From the cell containing the given text, extract its center point as (X, Y) coordinate. 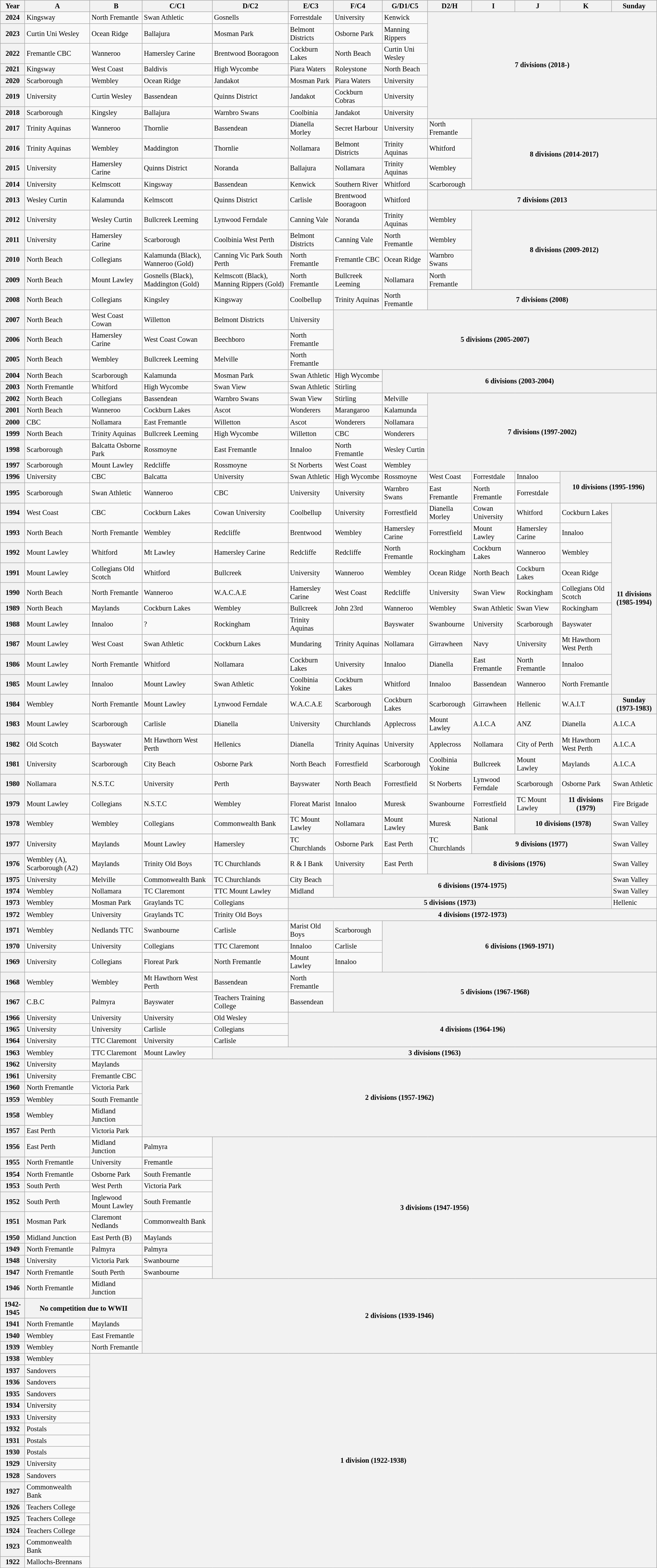
I (493, 6)
G/D1/C5 (405, 6)
Maddington (177, 148)
Hamersley (250, 844)
TTC Mount Lawley (250, 891)
2000 (12, 422)
1940 (12, 1336)
1923 (12, 1546)
8 divisions (2014-2017) (564, 154)
Floreat Marist (310, 804)
3 divisions (1947-1956) (435, 1208)
1956 (12, 1147)
Mallochs-Brennans (58, 1562)
2013 (12, 200)
1968 (12, 982)
Inglewood Mount Lawley (116, 1202)
2020 (12, 81)
7 divisions (2018-) (542, 65)
1992 (12, 553)
11 divisions (1979) (586, 804)
1949 (12, 1249)
Balcatta Osborne Park (116, 449)
Floreat Park (177, 962)
1938 (12, 1359)
1971 (12, 930)
1930 (12, 1452)
2009 (12, 280)
1986 (12, 664)
1979 (12, 804)
Fire Brigade (634, 804)
John 23rd (358, 608)
Churchlands (358, 724)
1933 (12, 1417)
2012 (12, 220)
1957 (12, 1131)
1973 (12, 903)
1984 (12, 704)
1947 (12, 1273)
1939 (12, 1347)
1965 (12, 1030)
5 divisions (1967-1968) (495, 992)
ANZ (537, 724)
W.A.I.T (586, 704)
Curtin Wesley (116, 97)
Wembley (A), Scarborough (A2) (58, 864)
Marangaroo (358, 410)
1946 (12, 1288)
1958 (12, 1115)
C/C1 (177, 6)
6 divisions (2003-2004) (520, 381)
Mt Lawley (177, 553)
Balcatta (177, 477)
City of Perth (537, 744)
1927 (12, 1491)
Mundaring (310, 644)
2024 (12, 18)
Perth (250, 784)
2021 (12, 69)
Brentwood (310, 533)
C.B.C (58, 1002)
1932 (12, 1429)
1948 (12, 1261)
9 divisions (1977) (542, 844)
1998 (12, 449)
Kalamunda (Black), Wanneroo (Gold) (177, 260)
1960 (12, 1088)
1942-1945 (12, 1308)
Gosnells (Black), Maddington (Gold) (177, 280)
1922 (12, 1562)
1950 (12, 1238)
2016 (12, 148)
2004 (12, 375)
1951 (12, 1222)
Claremont Nedlands (116, 1222)
Navy (493, 644)
Southern River (358, 184)
1937 (12, 1371)
East Perth (B) (116, 1238)
D/C2 (250, 6)
Midland (310, 891)
Gosnells (250, 18)
2015 (12, 168)
1969 (12, 962)
1936 (12, 1382)
Coolbinia West Perth (250, 240)
Baldivis (177, 69)
1991 (12, 573)
A (58, 6)
1941 (12, 1324)
1970 (12, 946)
2 divisions (1939-1946) (400, 1316)
Sunday (634, 6)
1975 (12, 880)
Teachers Training College (250, 1002)
1 division (1922-1938) (373, 1460)
Canning Vic Park South Perth (250, 260)
1990 (12, 593)
2007 (12, 320)
8 divisions (1976) (520, 864)
Cockburn Cobras (358, 97)
1985 (12, 684)
J (537, 6)
1980 (12, 784)
5 divisions (1973) (450, 903)
8 divisions (2009-2012) (564, 250)
1929 (12, 1464)
10 divisions (1978) (563, 824)
2017 (12, 128)
National Bank (493, 824)
B (116, 6)
Kelmscott (Black), Manning Rippers (Gold) (250, 280)
11 divisions (1985-1994) (634, 598)
2019 (12, 97)
1981 (12, 764)
1931 (12, 1441)
West Perth (116, 1186)
1967 (12, 1002)
1974 (12, 891)
2022 (12, 53)
1988 (12, 624)
10 divisions (1995-1996) (608, 487)
2005 (12, 359)
4 divisions (1972-1973) (473, 915)
1964 (12, 1041)
1983 (12, 724)
K (586, 6)
2003 (12, 387)
Secret Harbour (358, 128)
1966 (12, 1018)
2023 (12, 34)
Hellenics (250, 744)
1997 (12, 465)
2 divisions (1957-1962) (400, 1098)
1977 (12, 844)
No competition due to WWII (84, 1308)
1995 (12, 493)
1934 (12, 1406)
1954 (12, 1174)
D2/H (450, 6)
2014 (12, 184)
Fremantle (177, 1162)
1982 (12, 744)
1952 (12, 1202)
1924 (12, 1531)
1955 (12, 1162)
7 divisions (2008) (542, 300)
1925 (12, 1519)
1928 (12, 1476)
6 divisions (1969-1971) (520, 946)
2011 (12, 240)
1976 (12, 864)
Old Wesley (250, 1018)
Roleystone (358, 69)
4 divisions (1964-196) (473, 1029)
7 divisions (1997-2002) (542, 432)
2008 (12, 300)
Sunday (1973-1983) (634, 704)
1926 (12, 1507)
E/C3 (310, 6)
2001 (12, 410)
1989 (12, 608)
6 divisions (1974-1975) (473, 885)
5 divisions (2005-2007) (495, 339)
1962 (12, 1064)
? (177, 624)
1999 (12, 434)
1994 (12, 513)
2002 (12, 399)
3 divisions (1963) (435, 1053)
R & I Bank (310, 864)
1978 (12, 824)
1961 (12, 1076)
TC Claremont (177, 891)
1935 (12, 1394)
Manning Rippers (405, 34)
Nedlands TTC (116, 930)
Year (12, 6)
Coolbinia (310, 113)
2018 (12, 113)
1972 (12, 915)
2010 (12, 260)
Beechboro (250, 340)
Marist Old Boys (310, 930)
Old Scotch (58, 744)
1963 (12, 1053)
2006 (12, 340)
1996 (12, 477)
1987 (12, 644)
1959 (12, 1099)
7 divisions (2013 (542, 200)
F/C4 (358, 6)
1993 (12, 533)
1953 (12, 1186)
